Identify which cell holds the provided text, then report its (X, Y) central coordinate. 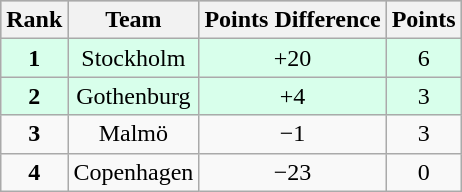
Stockholm (134, 58)
4 (34, 172)
6 (424, 58)
+20 (292, 58)
1 (34, 58)
Malmö (134, 134)
Gothenburg (134, 96)
Points Difference (292, 20)
+4 (292, 96)
−23 (292, 172)
Points (424, 20)
Rank (34, 20)
Team (134, 20)
Copenhagen (134, 172)
0 (424, 172)
2 (34, 96)
−1 (292, 134)
